Detect which cell encompasses the target text, then output its (x, y) center coordinate. 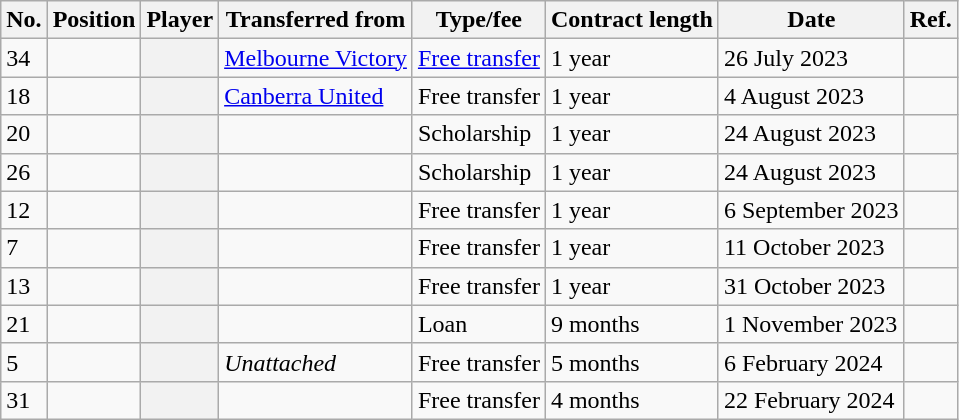
26 (24, 172)
Transferred from (316, 20)
4 August 2023 (811, 96)
31 (24, 400)
Contract length (632, 20)
No. (24, 20)
12 (24, 210)
6 February 2024 (811, 362)
31 October 2023 (811, 286)
Ref. (930, 20)
Canberra United (316, 96)
Player (180, 20)
21 (24, 324)
Type/fee (478, 20)
Unattached (316, 362)
34 (24, 58)
Date (811, 20)
11 October 2023 (811, 248)
Position (94, 20)
Loan (478, 324)
18 (24, 96)
6 September 2023 (811, 210)
7 (24, 248)
9 months (632, 324)
26 July 2023 (811, 58)
5 months (632, 362)
22 February 2024 (811, 400)
13 (24, 286)
5 (24, 362)
20 (24, 134)
4 months (632, 400)
1 November 2023 (811, 324)
Melbourne Victory (316, 58)
